For the text-containing cell, return its midpoint in (X, Y) coordinate format. 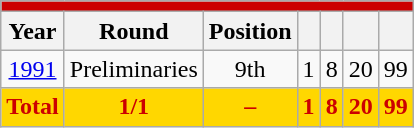
Round (134, 31)
1/1 (134, 107)
Year (33, 31)
9th (250, 69)
Preliminaries (134, 69)
Position (250, 31)
1991 (33, 69)
Total (33, 107)
– (250, 107)
